Identify which cell holds the provided text, then report its [X, Y] central coordinate. 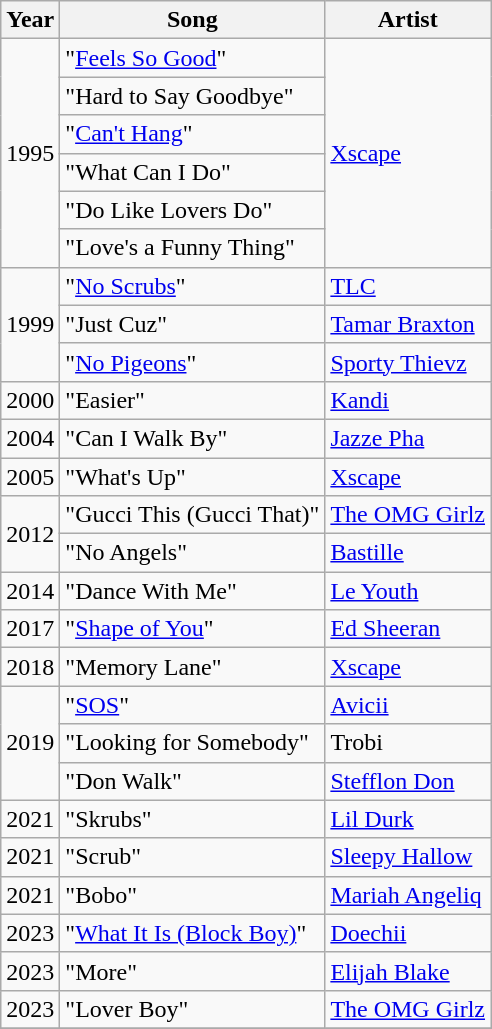
Ed Sheeran [408, 629]
Sporty Thievz [408, 362]
2014 [30, 591]
Elijah Blake [408, 971]
2019 [30, 743]
"Dance With Me" [192, 591]
1995 [30, 153]
"Skrubs" [192, 819]
"Lover Boy" [192, 1009]
Sleepy Hallow [408, 857]
Lil Durk [408, 819]
"Scrub" [192, 857]
"Can I Walk By" [192, 438]
Year [30, 20]
"No Pigeons" [192, 362]
Artist [408, 20]
2017 [30, 629]
Jazze Pha [408, 438]
Le Youth [408, 591]
Stefflon Don [408, 781]
"What's Up" [192, 477]
Trobi [408, 743]
"SOS" [192, 705]
"No Scrubs" [192, 286]
TLC [408, 286]
"Bobo" [192, 895]
"Love's a Funny Thing" [192, 248]
"Just Cuz" [192, 324]
Doechii [408, 933]
"Shape of You" [192, 629]
"Hard to Say Goodbye" [192, 96]
2004 [30, 438]
Tamar Braxton [408, 324]
2000 [30, 400]
"No Angels" [192, 553]
2005 [30, 477]
Mariah Angeliq [408, 895]
Kandi [408, 400]
"Feels So Good" [192, 58]
"What Can I Do" [192, 172]
"What It Is (Block Boy)" [192, 933]
"Do Like Lovers Do" [192, 210]
"Memory Lane" [192, 667]
Song [192, 20]
2012 [30, 534]
"More" [192, 971]
"Easier" [192, 400]
1999 [30, 324]
Bastille [408, 553]
2018 [30, 667]
Avicii [408, 705]
"Can't Hang" [192, 134]
"Gucci This (Gucci That)" [192, 515]
"Looking for Somebody" [192, 743]
"Don Walk" [192, 781]
